Output the [X, Y] coordinate of the center of the cell containing the given text.  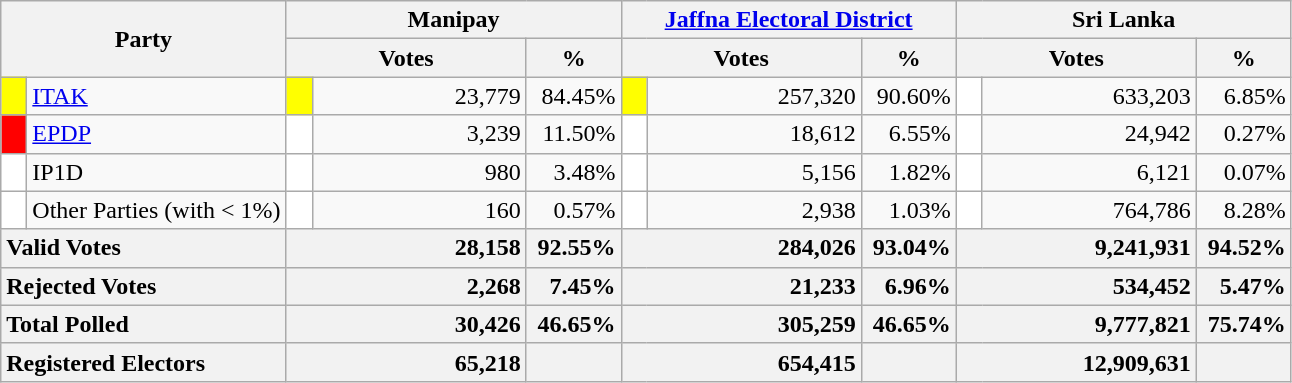
654,415 [741, 362]
3,239 [419, 134]
Sri Lanka [1124, 20]
1.03% [908, 210]
11.50% [574, 134]
92.55% [574, 248]
IP1D [156, 172]
9,241,931 [1076, 248]
Jaffna Electoral District [788, 20]
980 [419, 172]
Other Parties (with < 1%) [156, 210]
6.96% [908, 286]
23,779 [419, 96]
6.55% [908, 134]
5.47% [1244, 286]
93.04% [908, 248]
764,786 [1089, 210]
0.27% [1244, 134]
0.07% [1244, 172]
21,233 [741, 286]
Rejected Votes [144, 286]
257,320 [754, 96]
90.60% [908, 96]
75.74% [1244, 324]
1.82% [908, 172]
Valid Votes [144, 248]
EPDP [156, 134]
633,203 [1089, 96]
Party [144, 39]
6.85% [1244, 96]
0.57% [574, 210]
Total Polled [144, 324]
Manipay [454, 20]
28,158 [406, 248]
3.48% [574, 172]
8.28% [1244, 210]
2,938 [754, 210]
12,909,631 [1076, 362]
Registered Electors [144, 362]
9,777,821 [1076, 324]
24,942 [1089, 134]
84.45% [574, 96]
18,612 [754, 134]
5,156 [754, 172]
7.45% [574, 286]
65,218 [406, 362]
284,026 [741, 248]
2,268 [406, 286]
6,121 [1089, 172]
94.52% [1244, 248]
ITAK [156, 96]
30,426 [406, 324]
160 [419, 210]
534,452 [1076, 286]
305,259 [741, 324]
